Detect which cell encompasses the target text, then output its [x, y] center coordinate. 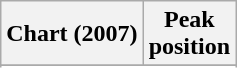
Peakposition [189, 34]
Chart (2007) [72, 34]
